Search for the cell housing the specified text and yield its (x, y) center coordinate. 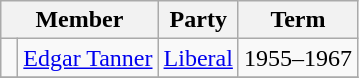
Member (80, 20)
Term (298, 20)
1955–1967 (298, 58)
Edgar Tanner (88, 58)
Party (198, 20)
Liberal (198, 58)
